Scan for the cell matching the given text and deliver its (x, y) coordinate at center. 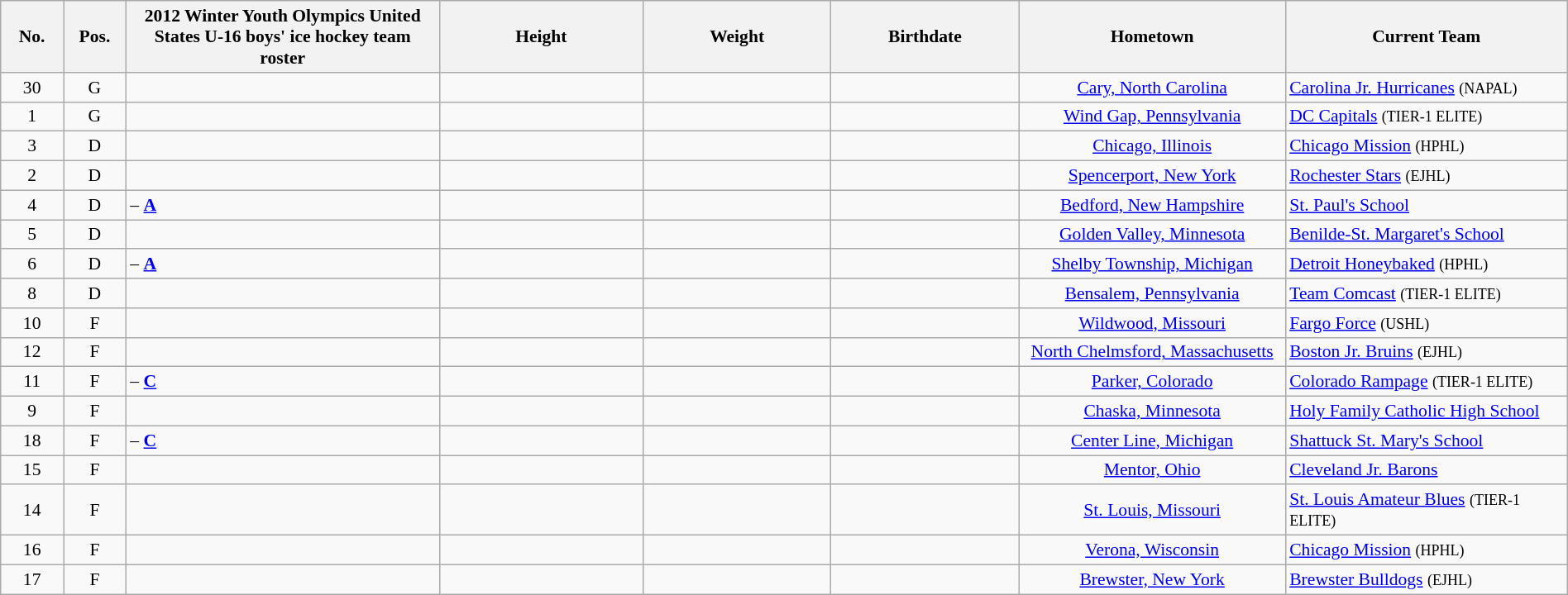
Hometown (1152, 36)
Bedford, New Hampshire (1152, 205)
Spencerport, New York (1152, 176)
3 (32, 146)
No. (32, 36)
St. Louis Amateur Blues (TIER-1 ELITE) (1426, 511)
Chaska, Minnesota (1152, 412)
17 (32, 579)
2012 Winter Youth Olympics United States U-16 boys' ice hockey team roster (283, 36)
Shelby Township, Michigan (1152, 264)
Shattuck St. Mary's School (1426, 440)
Colorado Rampage (TIER-1 ELITE) (1426, 382)
15 (32, 470)
Wind Gap, Pennsylvania (1152, 117)
14 (32, 511)
Parker, Colorado (1152, 382)
Team Comcast (TIER-1 ELITE) (1426, 293)
Rochester Stars (EJHL) (1426, 176)
Verona, Wisconsin (1152, 550)
6 (32, 264)
5 (32, 235)
Birthdate (925, 36)
Carolina Jr. Hurricanes (NAPAL) (1426, 88)
DC Capitals (TIER-1 ELITE) (1426, 117)
Bensalem, Pennsylvania (1152, 293)
Weight (736, 36)
2 (32, 176)
Fargo Force (USHL) (1426, 323)
4 (32, 205)
Detroit Honeybaked (HPHL) (1426, 264)
Chicago, Illinois (1152, 146)
16 (32, 550)
Boston Jr. Bruins (EJHL) (1426, 352)
Benilde-St. Margaret's School (1426, 235)
12 (32, 352)
Golden Valley, Minnesota (1152, 235)
Holy Family Catholic High School (1426, 412)
North Chelmsford, Massachusetts (1152, 352)
Cleveland Jr. Barons (1426, 470)
10 (32, 323)
11 (32, 382)
Brewster, New York (1152, 579)
1 (32, 117)
Brewster Bulldogs (EJHL) (1426, 579)
Height (541, 36)
Pos. (95, 36)
30 (32, 88)
9 (32, 412)
Center Line, Michigan (1152, 440)
St. Louis, Missouri (1152, 511)
Cary, North Carolina (1152, 88)
Mentor, Ohio (1152, 470)
Current Team (1426, 36)
St. Paul's School (1426, 205)
Wildwood, Missouri (1152, 323)
18 (32, 440)
8 (32, 293)
